Search for the cell housing the specified text and yield its (X, Y) center coordinate. 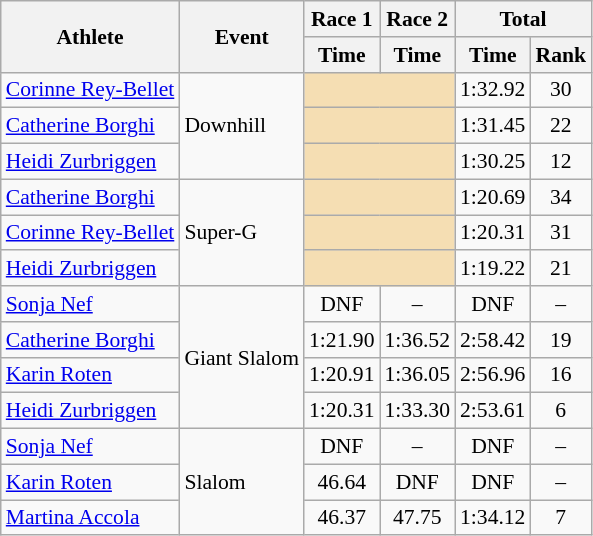
1:19.22 (492, 269)
Rank (560, 55)
Race 1 (342, 19)
Downhill (242, 126)
1:20.91 (342, 375)
47.75 (418, 518)
1:34.12 (492, 518)
1:21.90 (342, 340)
1:31.45 (492, 126)
22 (560, 126)
1:36.05 (418, 375)
Giant Slalom (242, 357)
Slalom (242, 482)
2:53.61 (492, 411)
1:36.52 (418, 340)
Race 2 (418, 19)
Total (523, 19)
19 (560, 340)
1:32.92 (492, 90)
2:56.96 (492, 375)
Super-G (242, 232)
21 (560, 269)
6 (560, 411)
Martina Accola (90, 518)
34 (560, 197)
Athlete (90, 36)
30 (560, 90)
31 (560, 233)
1:30.25 (492, 162)
7 (560, 518)
2:58.42 (492, 340)
46.37 (342, 518)
16 (560, 375)
1:20.69 (492, 197)
Event (242, 36)
12 (560, 162)
1:33.30 (418, 411)
46.64 (342, 482)
